Return the [X, Y] coordinate for the center point of the cell that contains the specified text.  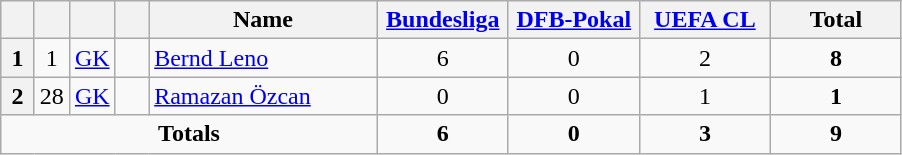
8 [836, 58]
28 [52, 96]
Ramazan Özcan [264, 96]
Bernd Leno [264, 58]
Totals [189, 134]
UEFA CL [704, 20]
3 [704, 134]
9 [836, 134]
DFB-Pokal [574, 20]
Name [264, 20]
Total [836, 20]
Bundesliga [442, 20]
